Capture the cell that displays the provided text and extract its [X, Y] central coordinate. 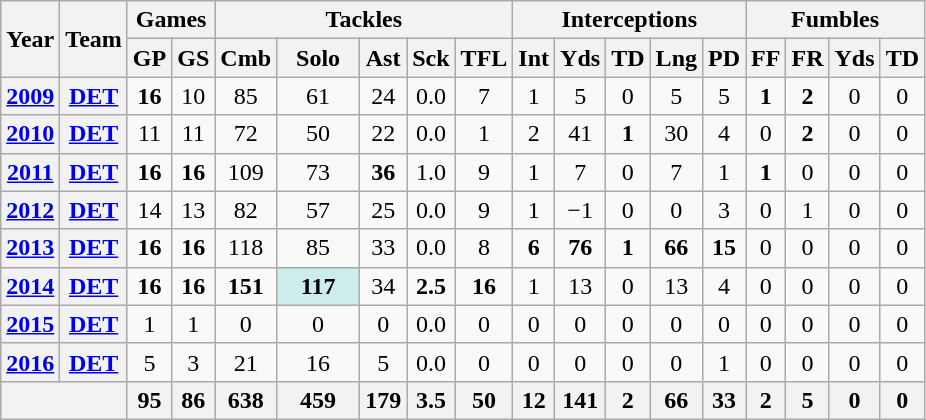
34 [384, 286]
73 [318, 172]
12 [534, 400]
2014 [30, 286]
8 [484, 248]
10 [194, 96]
25 [384, 210]
Games [170, 20]
14 [149, 210]
118 [246, 248]
151 [246, 286]
638 [246, 400]
Interceptions [630, 20]
Fumbles [836, 20]
95 [149, 400]
6 [534, 248]
76 [580, 248]
61 [318, 96]
Int [534, 58]
1.0 [431, 172]
Solo [318, 58]
2012 [30, 210]
Year [30, 39]
72 [246, 134]
15 [724, 248]
22 [384, 134]
57 [318, 210]
FR [808, 58]
21 [246, 362]
TFL [484, 58]
−1 [580, 210]
2016 [30, 362]
24 [384, 96]
141 [580, 400]
2.5 [431, 286]
2015 [30, 324]
36 [384, 172]
Cmb [246, 58]
FF [766, 58]
2010 [30, 134]
Ast [384, 58]
30 [676, 134]
179 [384, 400]
459 [318, 400]
2009 [30, 96]
86 [194, 400]
Lng [676, 58]
3.5 [431, 400]
GS [194, 58]
109 [246, 172]
Tackles [364, 20]
Sck [431, 58]
Team [94, 39]
82 [246, 210]
41 [580, 134]
GP [149, 58]
2013 [30, 248]
117 [318, 286]
PD [724, 58]
2011 [30, 172]
